Return the (X, Y) coordinate for the center point of the cell that contains the specified text.  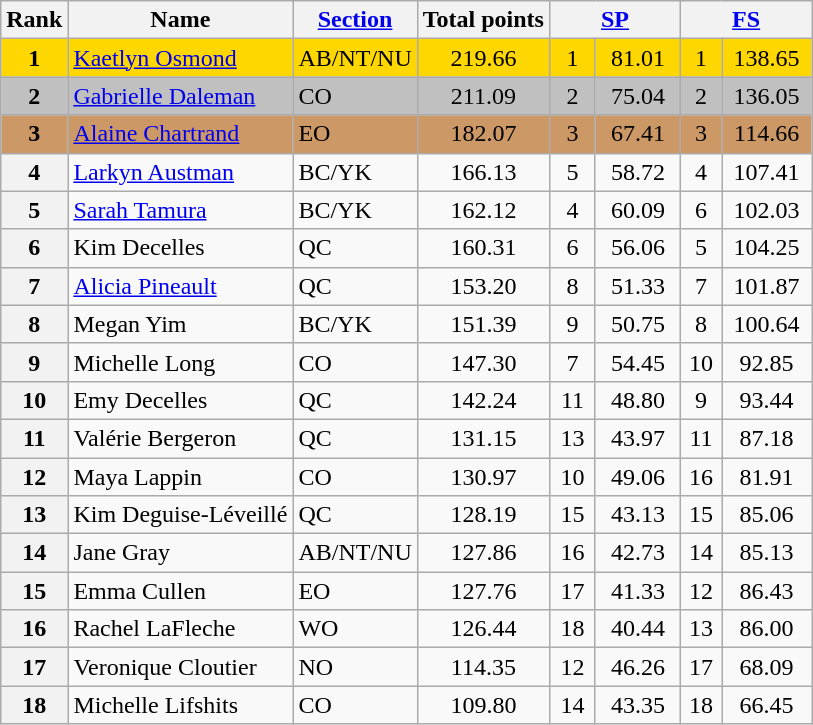
136.05 (767, 96)
127.76 (483, 591)
Sarah Tamura (180, 210)
Larkyn Austman (180, 172)
85.13 (767, 553)
60.09 (638, 210)
160.31 (483, 248)
211.09 (483, 96)
102.03 (767, 210)
138.65 (767, 58)
51.33 (638, 286)
Rank (34, 20)
100.64 (767, 324)
86.00 (767, 629)
182.07 (483, 134)
67.41 (638, 134)
142.24 (483, 400)
Name (180, 20)
93.44 (767, 400)
Kaetlyn Osmond (180, 58)
SP (614, 20)
FS (746, 20)
86.43 (767, 591)
Emy Decelles (180, 400)
40.44 (638, 629)
Maya Lappin (180, 477)
Total points (483, 20)
Rachel LaFleche (180, 629)
107.41 (767, 172)
Kim Deguise-Léveillé (180, 515)
Alicia Pineault (180, 286)
WO (355, 629)
131.15 (483, 438)
56.06 (638, 248)
109.80 (483, 705)
85.06 (767, 515)
Valérie Bergeron (180, 438)
114.66 (767, 134)
147.30 (483, 362)
54.45 (638, 362)
Jane Gray (180, 553)
114.35 (483, 667)
81.01 (638, 58)
101.87 (767, 286)
Section (355, 20)
48.80 (638, 400)
81.91 (767, 477)
49.06 (638, 477)
Gabrielle Daleman (180, 96)
58.72 (638, 172)
50.75 (638, 324)
46.26 (638, 667)
Emma Cullen (180, 591)
Veronique Cloutier (180, 667)
Michelle Lifshits (180, 705)
219.66 (483, 58)
Kim Decelles (180, 248)
126.44 (483, 629)
43.35 (638, 705)
42.73 (638, 553)
162.12 (483, 210)
127.86 (483, 553)
128.19 (483, 515)
66.45 (767, 705)
92.85 (767, 362)
104.25 (767, 248)
Megan Yim (180, 324)
43.97 (638, 438)
87.18 (767, 438)
151.39 (483, 324)
166.13 (483, 172)
Michelle Long (180, 362)
130.97 (483, 477)
Alaine Chartrand (180, 134)
68.09 (767, 667)
75.04 (638, 96)
NO (355, 667)
153.20 (483, 286)
41.33 (638, 591)
43.13 (638, 515)
